Provide the [X, Y] coordinate of the cell's center where the given text is located.  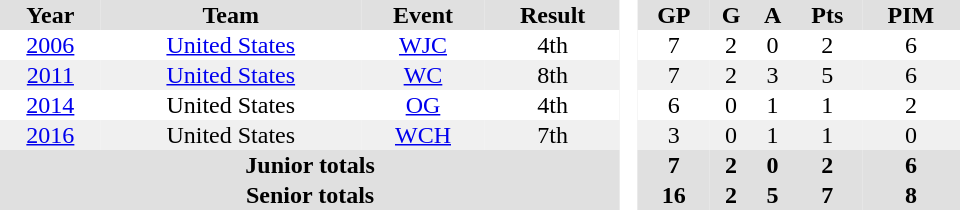
PIM [911, 15]
8th [552, 75]
8 [911, 195]
GP [674, 15]
Result [552, 15]
Team [231, 15]
7th [552, 135]
2011 [50, 75]
2006 [50, 45]
2016 [50, 135]
OG [423, 105]
Junior totals [310, 165]
16 [674, 195]
G [732, 15]
Event [423, 15]
Year [50, 15]
WJC [423, 45]
WCH [423, 135]
A [773, 15]
Senior totals [310, 195]
WC [423, 75]
Pts [828, 15]
2014 [50, 105]
